Search for the cell housing the specified text and yield its [x, y] center coordinate. 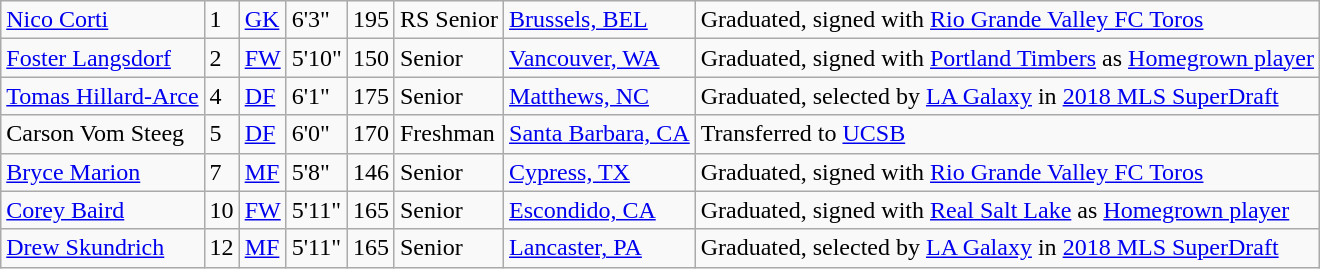
6'1" [316, 96]
Escondido, CA [600, 210]
5'8" [316, 172]
170 [370, 134]
1 [222, 20]
Drew Skundrich [102, 248]
Matthews, NC [600, 96]
Graduated, signed with Portland Timbers as Homegrown player [1007, 58]
146 [370, 172]
Brussels, BEL [600, 20]
Corey Baird [102, 210]
12 [222, 248]
2 [222, 58]
Foster Langsdorf [102, 58]
Transferred to UCSB [1007, 134]
6'0" [316, 134]
6'3" [316, 20]
Nico Corti [102, 20]
150 [370, 58]
Carson Vom Steeg [102, 134]
Santa Barbara, CA [600, 134]
195 [370, 20]
GK [262, 20]
Cypress, TX [600, 172]
Bryce Marion [102, 172]
5'10" [316, 58]
Graduated, signed with Real Salt Lake as Homegrown player [1007, 210]
5 [222, 134]
RS Senior [448, 20]
175 [370, 96]
Vancouver, WA [600, 58]
10 [222, 210]
Freshman [448, 134]
7 [222, 172]
Lancaster, PA [600, 248]
Tomas Hillard-Arce [102, 96]
4 [222, 96]
